Provide the (x, y) coordinate of the cell's center where the given text is located.  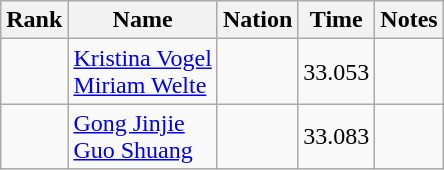
33.083 (336, 136)
Nation (257, 20)
Name (143, 20)
Rank (34, 20)
33.053 (336, 72)
Kristina VogelMiriam Welte (143, 72)
Time (336, 20)
Gong JinjieGuo Shuang (143, 136)
Notes (409, 20)
